Capture the cell that displays the provided text and extract its [x, y] central coordinate. 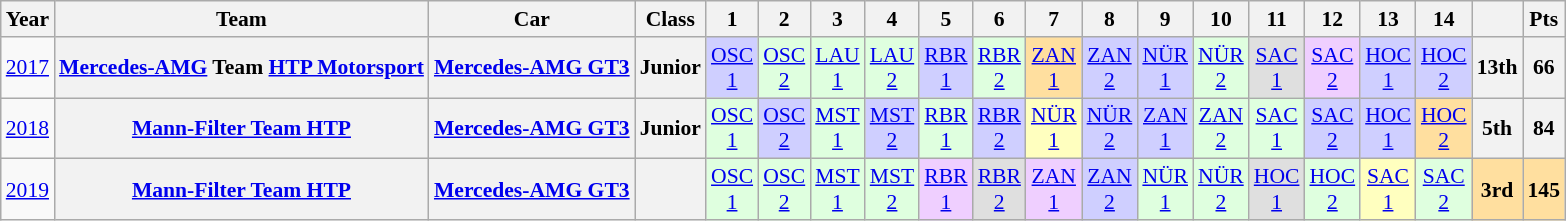
3rd [1498, 190]
4 [892, 19]
Pts [1544, 19]
Class [670, 19]
5 [946, 19]
3 [838, 19]
145 [1544, 190]
8 [1110, 19]
12 [1332, 19]
Car [532, 19]
1 [732, 19]
5th [1498, 128]
Team [242, 19]
84 [1544, 128]
2018 [28, 128]
LAU2 [892, 68]
13th [1498, 68]
9 [1165, 19]
2017 [28, 68]
10 [1221, 19]
LAU1 [838, 68]
2 [784, 19]
Year [28, 19]
11 [1277, 19]
Mercedes-AMG Team HTP Motorsport [242, 68]
66 [1544, 68]
14 [1444, 19]
13 [1388, 19]
6 [1000, 19]
7 [1054, 19]
2019 [28, 190]
